Provide the (X, Y) coordinate of the cell's center where the given text is located.  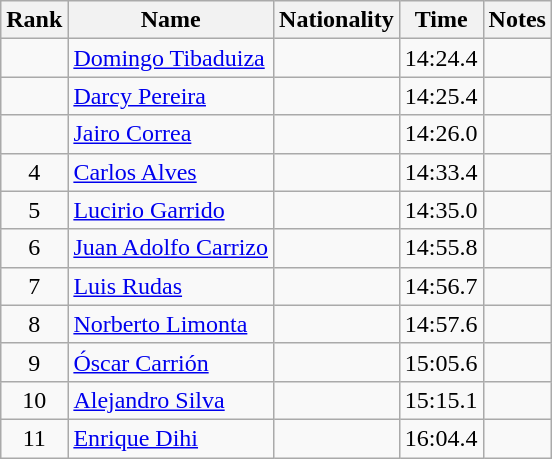
Enrique Dihi (171, 438)
14:25.4 (441, 96)
11 (34, 438)
9 (34, 362)
8 (34, 324)
Nationality (337, 20)
Juan Adolfo Carrizo (171, 248)
14:35.0 (441, 210)
Alejandro Silva (171, 400)
5 (34, 210)
Óscar Carrión (171, 362)
15:05.6 (441, 362)
14:55.8 (441, 248)
Time (441, 20)
Norberto Limonta (171, 324)
14:24.4 (441, 58)
Carlos Alves (171, 172)
14:56.7 (441, 286)
14:33.4 (441, 172)
Lucirio Garrido (171, 210)
Darcy Pereira (171, 96)
15:15.1 (441, 400)
Rank (34, 20)
Jairo Correa (171, 134)
10 (34, 400)
14:26.0 (441, 134)
Luis Rudas (171, 286)
Notes (517, 20)
16:04.4 (441, 438)
4 (34, 172)
14:57.6 (441, 324)
Name (171, 20)
7 (34, 286)
Domingo Tibaduiza (171, 58)
6 (34, 248)
